Return the [X, Y] coordinate for the center point of the cell that contains the specified text.  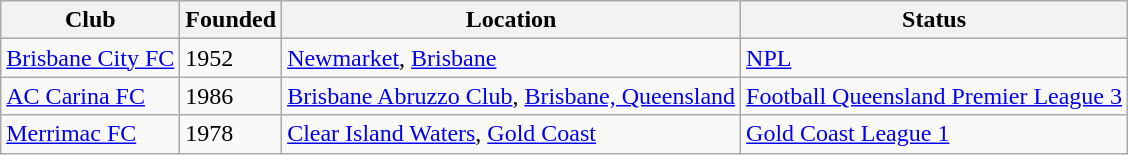
Club [90, 20]
1952 [231, 58]
Football Queensland Premier League 3 [934, 96]
Gold Coast League 1 [934, 134]
Merrimac FC [90, 134]
1978 [231, 134]
Brisbane City FC [90, 58]
Brisbane Abruzzo Club, Brisbane, Queensland [512, 96]
Status [934, 20]
Newmarket, Brisbane [512, 58]
NPL [934, 58]
1986 [231, 96]
AC Carina FC [90, 96]
Location [512, 20]
Clear Island Waters, Gold Coast [512, 134]
Founded [231, 20]
